Detect which cell encompasses the target text, then output its (x, y) center coordinate. 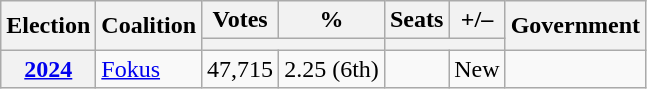
47,715 (240, 69)
Fokus (149, 69)
Votes (240, 20)
Election (48, 26)
% (332, 20)
2024 (48, 69)
Seats (416, 20)
Coalition (149, 26)
Government (575, 26)
+/– (477, 20)
New (477, 69)
2.25 (6th) (332, 69)
